Provide the [X, Y] coordinate of the cell's center where the given text is located.  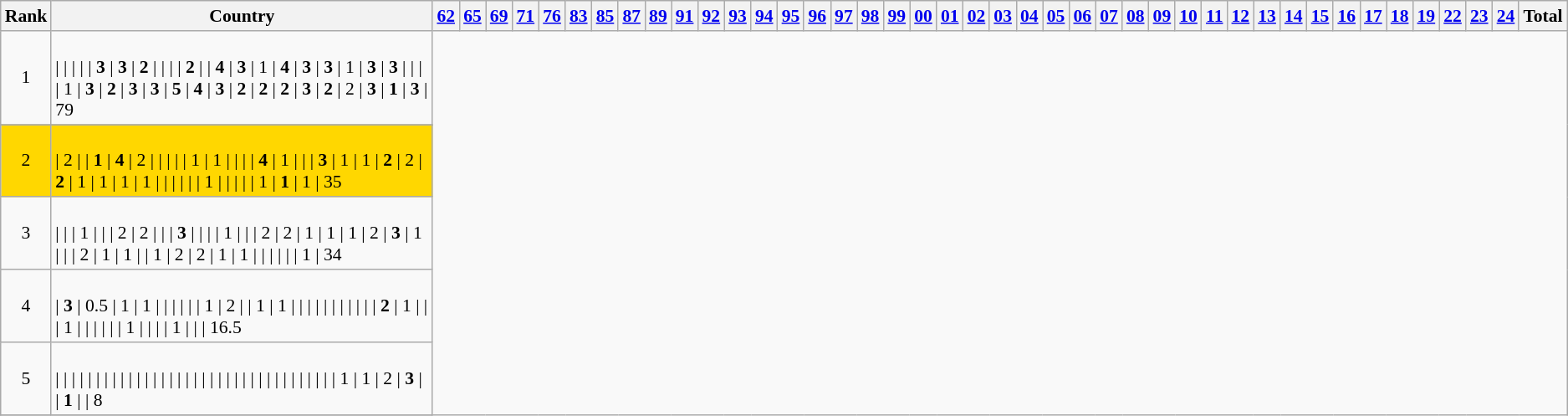
89 [658, 16]
5 [27, 378]
83 [579, 16]
04 [1029, 16]
87 [631, 16]
24 [1506, 16]
11 [1214, 16]
96 [817, 16]
3 [27, 234]
98 [871, 16]
10 [1188, 16]
Rank [27, 16]
62 [446, 16]
91 [685, 16]
05 [1056, 16]
22 [1453, 16]
15 [1320, 16]
76 [552, 16]
65 [472, 16]
00 [923, 16]
92 [711, 16]
23 [1479, 16]
69 [499, 16]
2 [27, 161]
16 [1346, 16]
71 [525, 16]
4 [27, 306]
93 [738, 16]
17 [1373, 16]
13 [1267, 16]
18 [1400, 16]
94 [764, 16]
19 [1426, 16]
09 [1162, 16]
03 [1003, 16]
07 [1109, 16]
02 [977, 16]
| | | | | 3 | 3 | 2 | | | | 2 | | 4 | 3 | 1 | 4 | 3 | 3 | 1 | 3 | 3 | | | | 1 | 3 | 2 | 3 | 3 | 5 | 4 | 3 | 2 | 2 | 2 | 3 | 2 | 2 | 3 | 1 | 3 | 79 [242, 78]
14 [1294, 16]
01 [950, 16]
1 [27, 78]
Country [242, 16]
Total [1542, 16]
| | | 1 | | | 2 | 2 | | | 3 | | | | 1 | | | 2 | 2 | 1 | 1 | 1 | 2 | 3 | 1 | | | 2 | 1 | 1 | | 1 | 2 | 2 | 1 | 1 | | | | | | 1 | 34 [242, 234]
| 3 | 0.5 | 1 | 1 | | | | | | 1 | 2 | | 1 | 1 | | | | | | | | | | | 2 | 1 | | | 1 | | | | | | 1 | | | | 1 | | | 16.5 [242, 306]
95 [791, 16]
12 [1241, 16]
06 [1082, 16]
85 [605, 16]
| | | | | | | | | | | | | | | | | | | | | | | | | | | | | | | | | | | 1 | 1 | 2 | 3 | | 1 | | 8 [242, 378]
| 2 | | 1 | 4 | 2 | | | | | 1 | 1 | | | | 4 | 1 | | | 3 | 1 | 1 | 2 | 2 | 2 | 1 | 1 | 1 | 1 | | | | | | 1 | | | | | 1 | 1 | 1 | 35 [242, 161]
08 [1136, 16]
97 [844, 16]
99 [896, 16]
